Output the (x, y) coordinate of the center of the cell containing the given text.  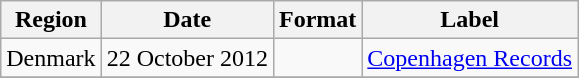
Denmark (51, 58)
Label (470, 20)
Format (317, 20)
Copenhagen Records (470, 58)
22 October 2012 (187, 58)
Date (187, 20)
Region (51, 20)
